Pinpoint the cell where the given text exists, returning its (X, Y) midpoint coordinate. 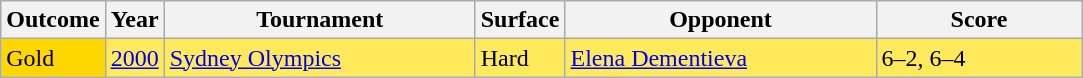
Outcome (53, 20)
Tournament (320, 20)
Sydney Olympics (320, 58)
6–2, 6–4 (979, 58)
Hard (520, 58)
2000 (134, 58)
Year (134, 20)
Elena Dementieva (720, 58)
Surface (520, 20)
Gold (53, 58)
Opponent (720, 20)
Score (979, 20)
